Detect which cell encompasses the target text, then output its (X, Y) center coordinate. 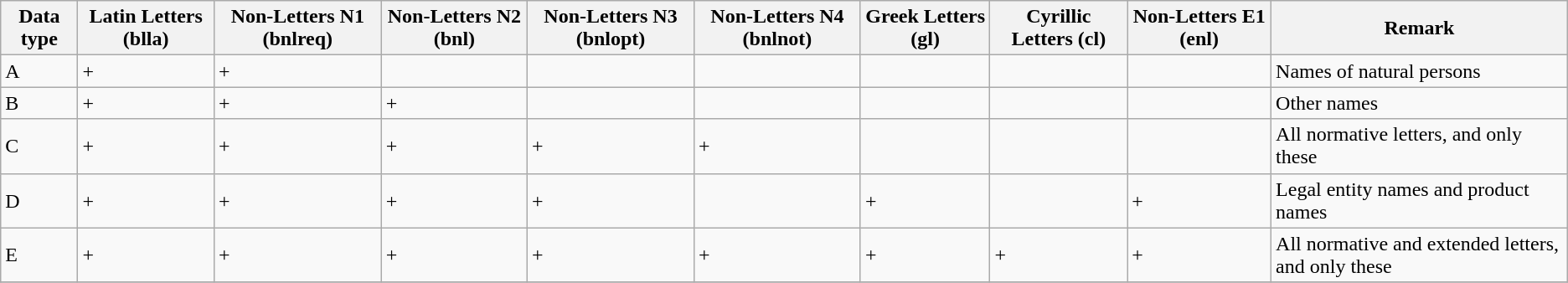
Non-Letters N1 (bnlreq) (297, 28)
Non-Letters E1 (enl) (1199, 28)
A (39, 71)
C (39, 146)
Non-Letters N3 (bnlopt) (611, 28)
Greek Letters (gl) (925, 28)
Data type (39, 28)
Cyrillic Letters (cl) (1059, 28)
Non-Letters N4 (bnlnot) (777, 28)
E (39, 255)
All normative letters, and only these (1420, 146)
Latin Letters (blla) (146, 28)
Other names (1420, 103)
D (39, 201)
Non-Letters N2 (bnl) (454, 28)
Legal entity names and product names (1420, 201)
Remark (1420, 28)
B (39, 103)
All normative and extended letters, and only these (1420, 255)
Names of natural persons (1420, 71)
